Return the [X, Y] coordinate for the center point of the cell that contains the specified text.  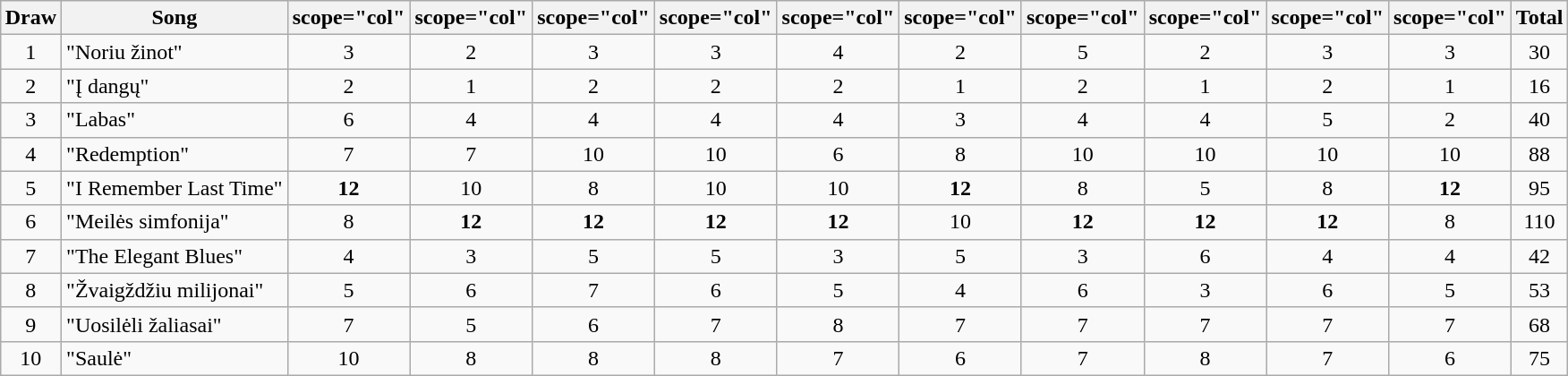
"Noriu žinot" [175, 52]
42 [1539, 256]
88 [1539, 154]
95 [1539, 188]
68 [1539, 324]
Total [1539, 18]
Draw [30, 18]
53 [1539, 290]
"Saulė" [175, 358]
16 [1539, 86]
"Uosilėli žaliasai" [175, 324]
"Redemption" [175, 154]
Song [175, 18]
"I Remember Last Time" [175, 188]
"The Elegant Blues" [175, 256]
110 [1539, 222]
75 [1539, 358]
"Žvaigždžiu milijonai" [175, 290]
"Labas" [175, 120]
"Į dangų" [175, 86]
40 [1539, 120]
9 [30, 324]
"Meilės simfonija" [175, 222]
30 [1539, 52]
